Provide the [X, Y] coordinate of the cell's center where the given text is located.  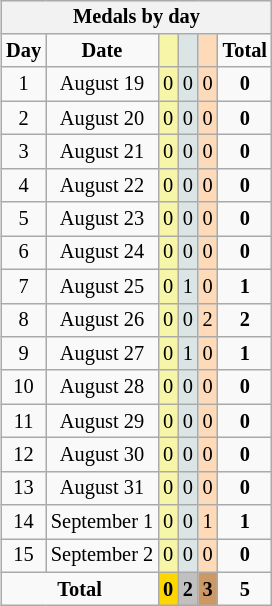
4 [24, 185]
14 [24, 522]
September 1 [102, 522]
August 30 [102, 455]
August 20 [102, 118]
13 [24, 488]
Medals by day [136, 17]
August 24 [102, 253]
August 21 [102, 152]
Day [24, 51]
15 [24, 556]
August 22 [102, 185]
August 25 [102, 286]
6 [24, 253]
August 27 [102, 354]
September 2 [102, 556]
7 [24, 286]
10 [24, 387]
August 31 [102, 488]
12 [24, 455]
August 19 [102, 84]
August 26 [102, 320]
9 [24, 354]
11 [24, 421]
August 29 [102, 421]
August 23 [102, 219]
Date [102, 51]
August 28 [102, 387]
8 [24, 320]
